Search for the cell housing the specified text and yield its [X, Y] center coordinate. 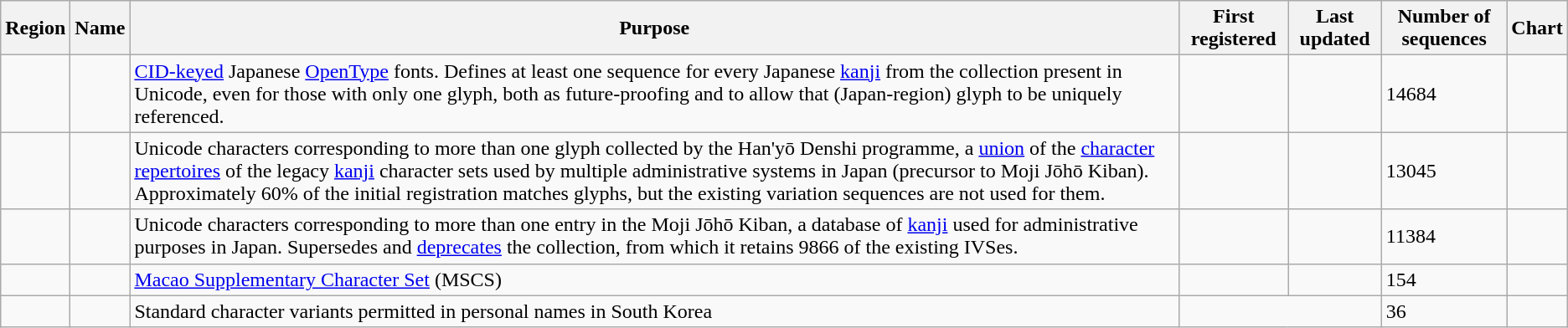
Purpose [655, 28]
11384 [1444, 236]
Number of sequences [1444, 28]
First registered [1234, 28]
Standard character variants permitted in personal names in South Korea [655, 311]
Region [35, 28]
13045 [1444, 171]
154 [1444, 279]
14684 [1444, 94]
Chart [1537, 28]
Name [101, 28]
Macao Supplementary Character Set (MSCS) [655, 279]
Last updated [1335, 28]
36 [1444, 311]
